Scan for the cell matching the given text and deliver its [x, y] coordinate at center. 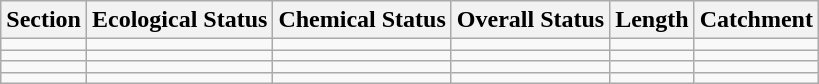
Length [652, 20]
Overall Status [530, 20]
Catchment [756, 20]
Section [44, 20]
Chemical Status [362, 20]
Ecological Status [179, 20]
